Output the [x, y] coordinate of the center of the cell containing the given text.  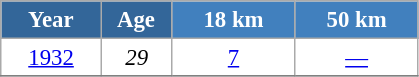
18 km [234, 20]
29 [136, 58]
Age [136, 20]
1932 [52, 58]
50 km [356, 20]
— [356, 58]
7 [234, 58]
Year [52, 20]
